Provide the (x, y) coordinate of the cell's center where the given text is located.  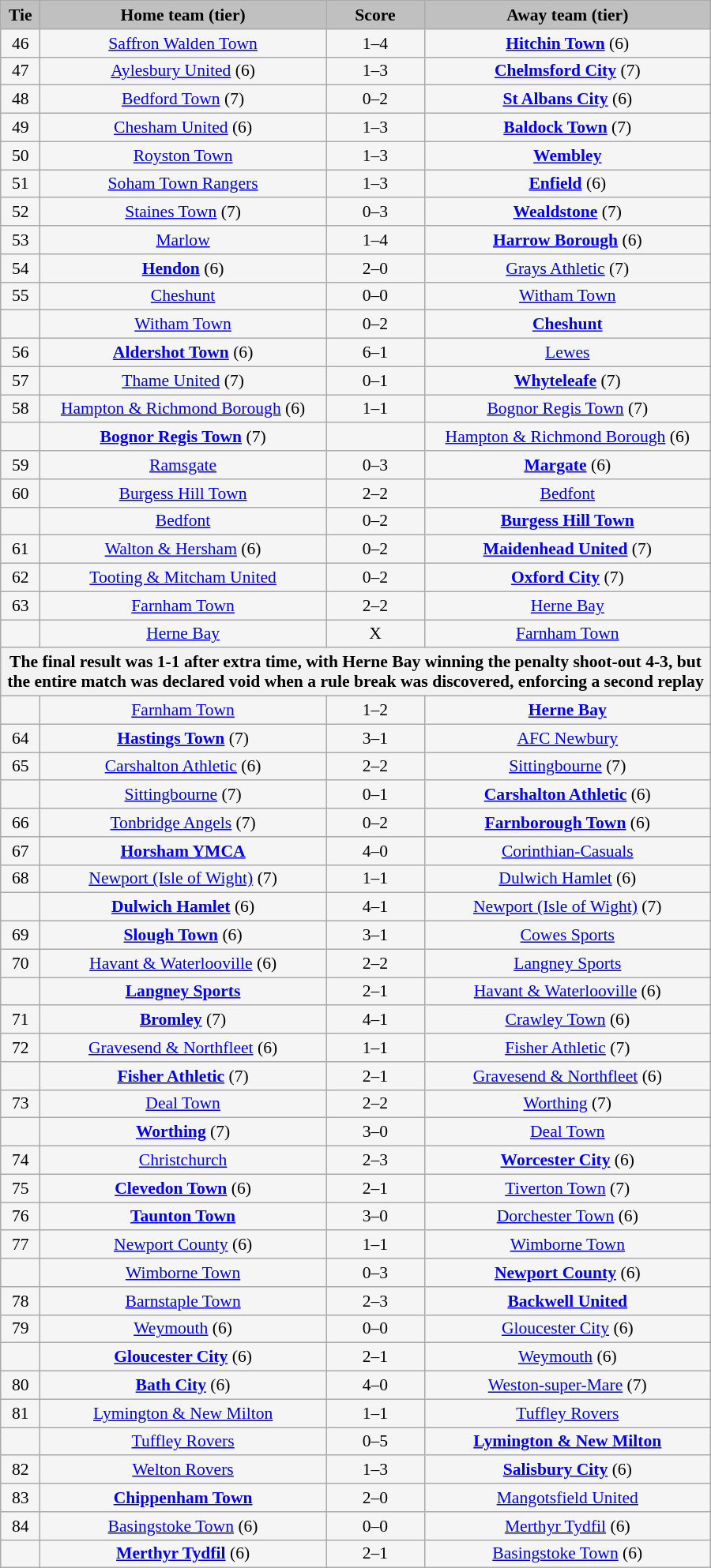
55 (21, 296)
48 (21, 99)
57 (21, 381)
54 (21, 268)
56 (21, 353)
68 (21, 879)
St Albans City (6) (567, 99)
Taunton Town (183, 1217)
Christchurch (183, 1161)
Hitchin Town (6) (567, 43)
78 (21, 1301)
65 (21, 767)
63 (21, 606)
69 (21, 936)
Score (376, 15)
80 (21, 1386)
46 (21, 43)
Enfield (6) (567, 184)
52 (21, 212)
Thame United (7) (183, 381)
Dorchester Town (6) (567, 1217)
Mangotsfield United (567, 1498)
Tie (21, 15)
59 (21, 465)
Whyteleafe (7) (567, 381)
Saffron Walden Town (183, 43)
Backwell United (567, 1301)
62 (21, 578)
74 (21, 1161)
Marlow (183, 240)
49 (21, 128)
Farnborough Town (6) (567, 823)
Crawley Town (6) (567, 1020)
Staines Town (7) (183, 212)
Barnstaple Town (183, 1301)
1–2 (376, 711)
83 (21, 1498)
Welton Rovers (183, 1470)
Chesham United (6) (183, 128)
60 (21, 493)
Cowes Sports (567, 936)
66 (21, 823)
72 (21, 1048)
71 (21, 1020)
Aylesbury United (6) (183, 71)
81 (21, 1413)
0–5 (376, 1442)
Bath City (6) (183, 1386)
Wealdstone (7) (567, 212)
Ramsgate (183, 465)
67 (21, 851)
Walton & Hersham (6) (183, 550)
Royston Town (183, 156)
X (376, 634)
Chelmsford City (7) (567, 71)
Corinthian-Casuals (567, 851)
Maidenhead United (7) (567, 550)
AFC Newbury (567, 738)
Oxford City (7) (567, 578)
Salisbury City (6) (567, 1470)
Worcester City (6) (567, 1161)
Hendon (6) (183, 268)
Horsham YMCA (183, 851)
64 (21, 738)
51 (21, 184)
Hastings Town (7) (183, 738)
Slough Town (6) (183, 936)
58 (21, 409)
Lewes (567, 353)
Home team (tier) (183, 15)
79 (21, 1329)
53 (21, 240)
82 (21, 1470)
Chippenham Town (183, 1498)
Weston-super-Mare (7) (567, 1386)
50 (21, 156)
75 (21, 1188)
Soham Town Rangers (183, 184)
Away team (tier) (567, 15)
84 (21, 1526)
61 (21, 550)
77 (21, 1245)
Margate (6) (567, 465)
Tooting & Mitcham United (183, 578)
6–1 (376, 353)
Bromley (7) (183, 1020)
Aldershot Town (6) (183, 353)
76 (21, 1217)
47 (21, 71)
73 (21, 1104)
70 (21, 963)
Tonbridge Angels (7) (183, 823)
Baldock Town (7) (567, 128)
Grays Athletic (7) (567, 268)
Tiverton Town (7) (567, 1188)
Wembley (567, 156)
Harrow Borough (6) (567, 240)
Bedford Town (7) (183, 99)
Clevedon Town (6) (183, 1188)
